Provide the (x, y) coordinate of the cell's center where the given text is located.  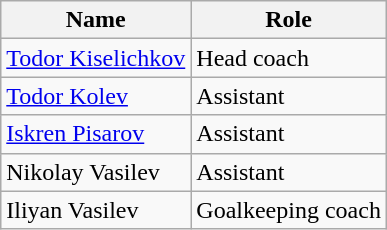
Todor Kolev (96, 96)
Head coach (289, 58)
Iskren Pisarov (96, 134)
Nikolay Vasilev (96, 172)
Name (96, 20)
Role (289, 20)
Todor Kiselichkov (96, 58)
Goalkeeping coach (289, 210)
Iliyan Vasilev (96, 210)
